Provide the (x, y) coordinate of the cell's center where the given text is located.  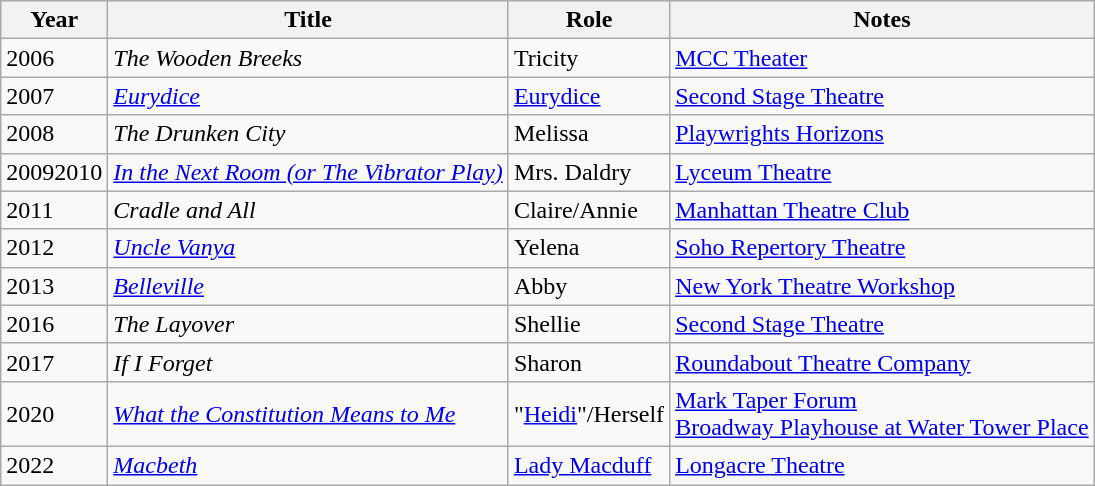
2011 (54, 210)
Longacre Theatre (882, 465)
Role (588, 20)
2017 (54, 362)
2008 (54, 134)
2006 (54, 58)
The Wooden Breeks (308, 58)
Mrs. Daldry (588, 172)
Playwrights Horizons (882, 134)
2016 (54, 324)
Melissa (588, 134)
Lady Macduff (588, 465)
2013 (54, 286)
Roundabout Theatre Company (882, 362)
MCC Theater (882, 58)
20092010 (54, 172)
Yelena (588, 248)
Soho Repertory Theatre (882, 248)
Year (54, 20)
2007 (54, 96)
Sharon (588, 362)
Tricity (588, 58)
Cradle and All (308, 210)
2012 (54, 248)
The Layover (308, 324)
"Heidi"/Herself (588, 414)
What the Constitution Means to Me (308, 414)
Mark Taper ForumBroadway Playhouse at Water Tower Place (882, 414)
Claire/Annie (588, 210)
New York Theatre Workshop (882, 286)
Macbeth (308, 465)
Shellie (588, 324)
Lyceum Theatre (882, 172)
The Drunken City (308, 134)
Title (308, 20)
2022 (54, 465)
Manhattan Theatre Club (882, 210)
In the Next Room (or The Vibrator Play) (308, 172)
Abby (588, 286)
2020 (54, 414)
Notes (882, 20)
If I Forget (308, 362)
Uncle Vanya (308, 248)
Belleville (308, 286)
